Scan for the cell matching the given text and deliver its (X, Y) coordinate at center. 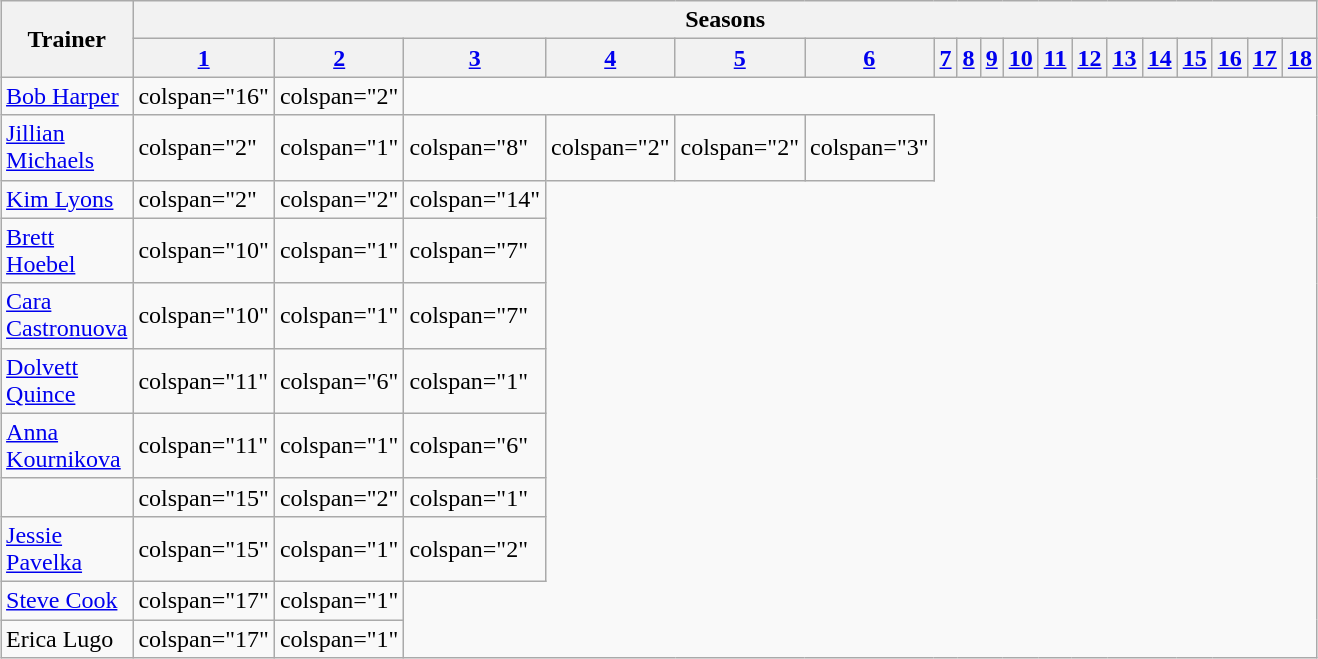
18 (1300, 58)
17 (1264, 58)
14 (1160, 58)
8 (968, 58)
12 (1090, 58)
6 (869, 58)
5 (740, 58)
15 (1194, 58)
colspan="3" (869, 148)
Erica Lugo (67, 639)
1 (204, 58)
Steve Cook (67, 600)
colspan="8" (475, 148)
2 (339, 58)
16 (1230, 58)
Dolvett Quince (67, 380)
colspan="14" (475, 199)
4 (610, 58)
Bob Harper (67, 96)
9 (992, 58)
11 (1055, 58)
3 (475, 58)
Seasons (726, 20)
Jessie Pavelka (67, 548)
colspan="16" (204, 96)
Anna Kournikova (67, 446)
7 (946, 58)
Brett Hoebel (67, 250)
Kim Lyons (67, 199)
13 (1124, 58)
Cara Castronuova (67, 316)
Trainer (67, 39)
10 (1020, 58)
Jillian Michaels (67, 148)
